Locate the cell with the specified text and output its (x, y) center coordinate. 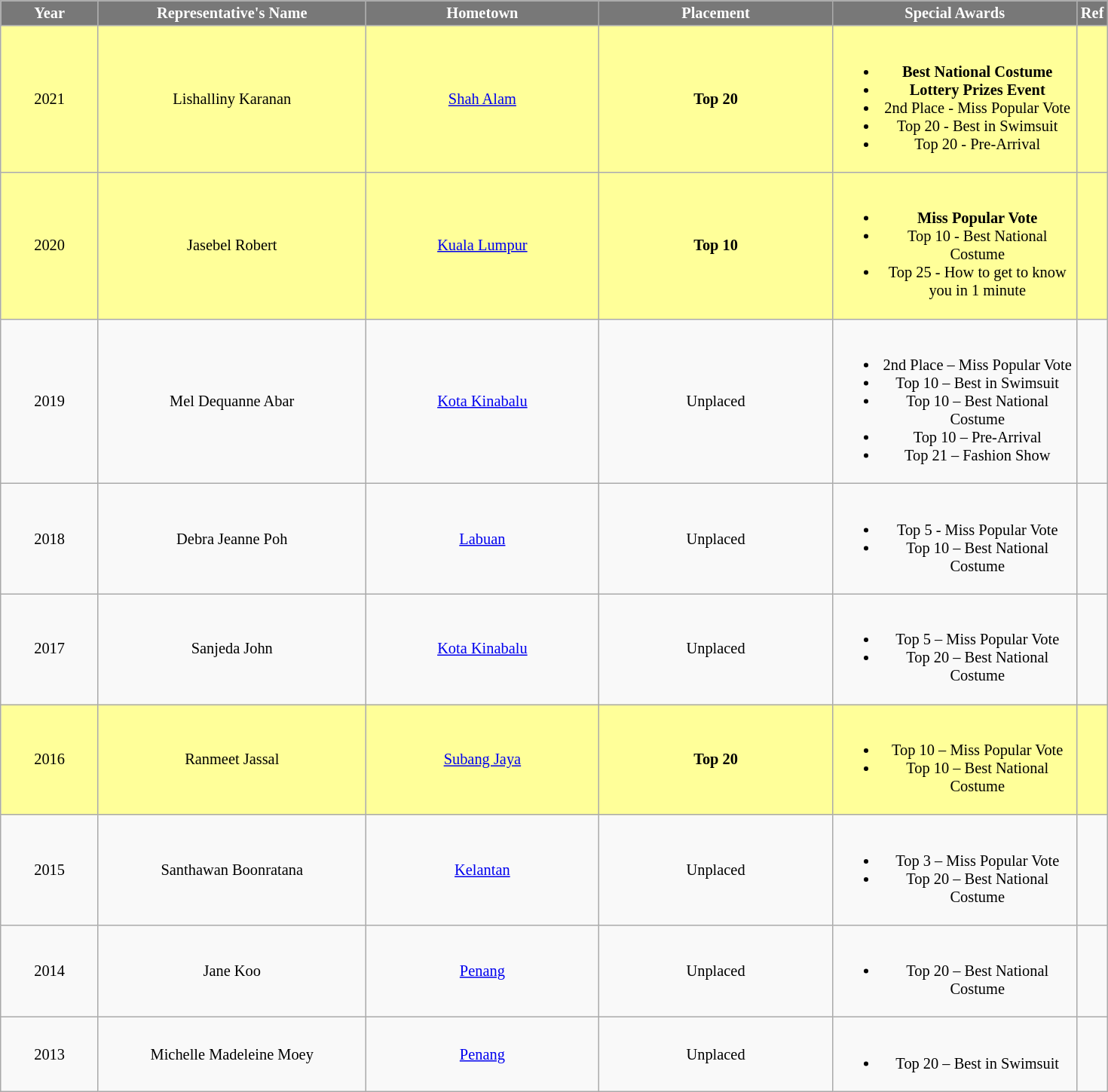
Miss Popular VoteTop 10 - Best National CostumeTop 25 - How to get to know you in 1 minute (954, 245)
Top 10 – Miss Popular VoteTop 10 – Best National Costume (954, 759)
Top 10 (716, 245)
Best National CostumeLottery Prizes Event2nd Place - Miss Popular VoteTop 20 - Best in SwimsuitTop 20 - Pre-Arrival (954, 99)
Top 20 – Best National Costume (954, 971)
Kelantan (482, 870)
2nd Place – Miss Popular VoteTop 10 – Best in SwimsuitTop 10 – Best National CostumeTop 10 – Pre-ArrivalTop 21 – Fashion Show (954, 401)
Santhawan Boonratana (232, 870)
Shah Alam (482, 99)
Representative's Name (232, 13)
Hometown (482, 13)
Placement (716, 13)
Jane Koo (232, 971)
Labuan (482, 538)
Top 5 – Miss Popular VoteTop 20 – Best National Costume (954, 649)
2016 (50, 759)
2015 (50, 870)
Jasebel Robert (232, 245)
2018 (50, 538)
2014 (50, 971)
2020 (50, 245)
Sanjeda John (232, 649)
2017 (50, 649)
Ref (1092, 13)
Lishalliny Karanan (232, 99)
2013 (50, 1054)
Year (50, 13)
Top 20 – Best in Swimsuit (954, 1054)
Michelle Madeleine Moey (232, 1054)
Mel Dequanne Abar (232, 401)
Kuala Lumpur (482, 245)
Subang Jaya (482, 759)
Ranmeet Jassal (232, 759)
Special Awards (954, 13)
Top 5 - Miss Popular VoteTop 10 – Best National Costume (954, 538)
2019 (50, 401)
Debra Jeanne Poh (232, 538)
Top 3 – Miss Popular VoteTop 20 – Best National Costume (954, 870)
2021 (50, 99)
